Search for the cell housing the specified text and yield its (x, y) center coordinate. 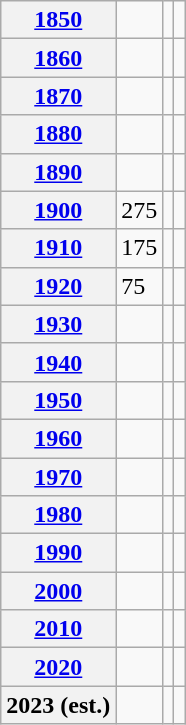
2023 (est.) (58, 705)
2010 (58, 629)
1940 (58, 362)
175 (140, 248)
1850 (58, 20)
1870 (58, 96)
1860 (58, 58)
1990 (58, 553)
1890 (58, 172)
1910 (58, 248)
1960 (58, 438)
1970 (58, 477)
275 (140, 210)
1950 (58, 400)
1900 (58, 210)
1980 (58, 515)
2000 (58, 591)
1920 (58, 286)
1880 (58, 134)
2020 (58, 667)
1930 (58, 324)
75 (140, 286)
